Capture the cell that displays the provided text and extract its (x, y) central coordinate. 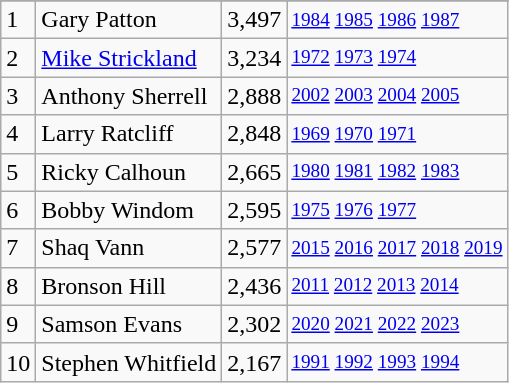
Bronson Hill (129, 286)
2,436 (254, 286)
Ricky Calhoun (129, 172)
1972 1973 1974 (397, 58)
Gary Patton (129, 20)
5 (18, 172)
2002 2003 2004 2005 (397, 96)
2020 2021 2022 2023 (397, 324)
4 (18, 134)
1980 1981 1982 1983 (397, 172)
1991 1992 1993 1994 (397, 362)
6 (18, 210)
2,595 (254, 210)
2,665 (254, 172)
2,577 (254, 248)
2,848 (254, 134)
Anthony Sherrell (129, 96)
Shaq Vann (129, 248)
Larry Ratcliff (129, 134)
1984 1985 1986 1987 (397, 20)
Stephen Whitfield (129, 362)
2,167 (254, 362)
Bobby Windom (129, 210)
2011 2012 2013 2014 (397, 286)
2015 2016 2017 2018 2019 (397, 248)
8 (18, 286)
10 (18, 362)
1975 1976 1977 (397, 210)
2 (18, 58)
3,497 (254, 20)
9 (18, 324)
Mike Strickland (129, 58)
3,234 (254, 58)
2,888 (254, 96)
3 (18, 96)
Samson Evans (129, 324)
2,302 (254, 324)
1969 1970 1971 (397, 134)
1 (18, 20)
7 (18, 248)
